Scan for the cell matching the given text and deliver its (X, Y) coordinate at center. 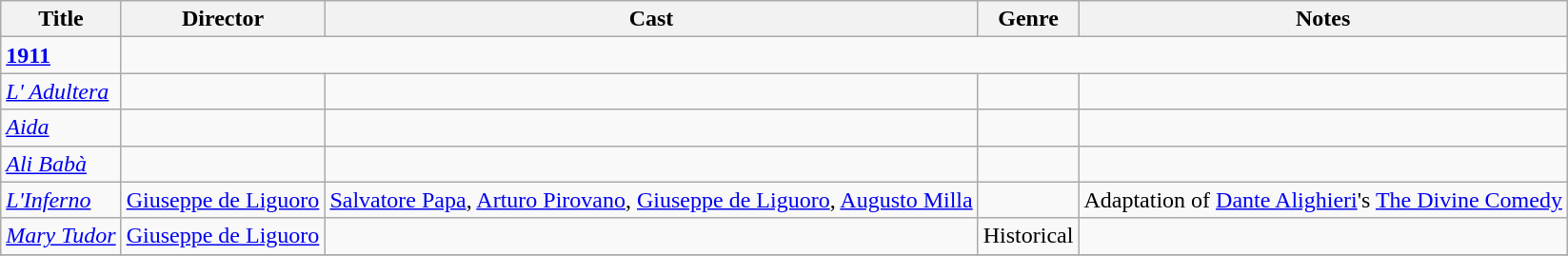
Title (61, 19)
Director (223, 19)
Historical (1028, 236)
L' Adultera (61, 91)
1911 (61, 55)
Ali Babà (61, 164)
L'Inferno (61, 200)
Mary Tudor (61, 236)
Aida (61, 128)
Salvatore Papa, Arturo Pirovano, Giuseppe de Liguoro, Augusto Milla (651, 200)
Adaptation of Dante Alighieri's The Divine Comedy (1323, 200)
Genre (1028, 19)
Cast (651, 19)
Notes (1323, 19)
